Return (X, Y) of the center of cell containing provided text 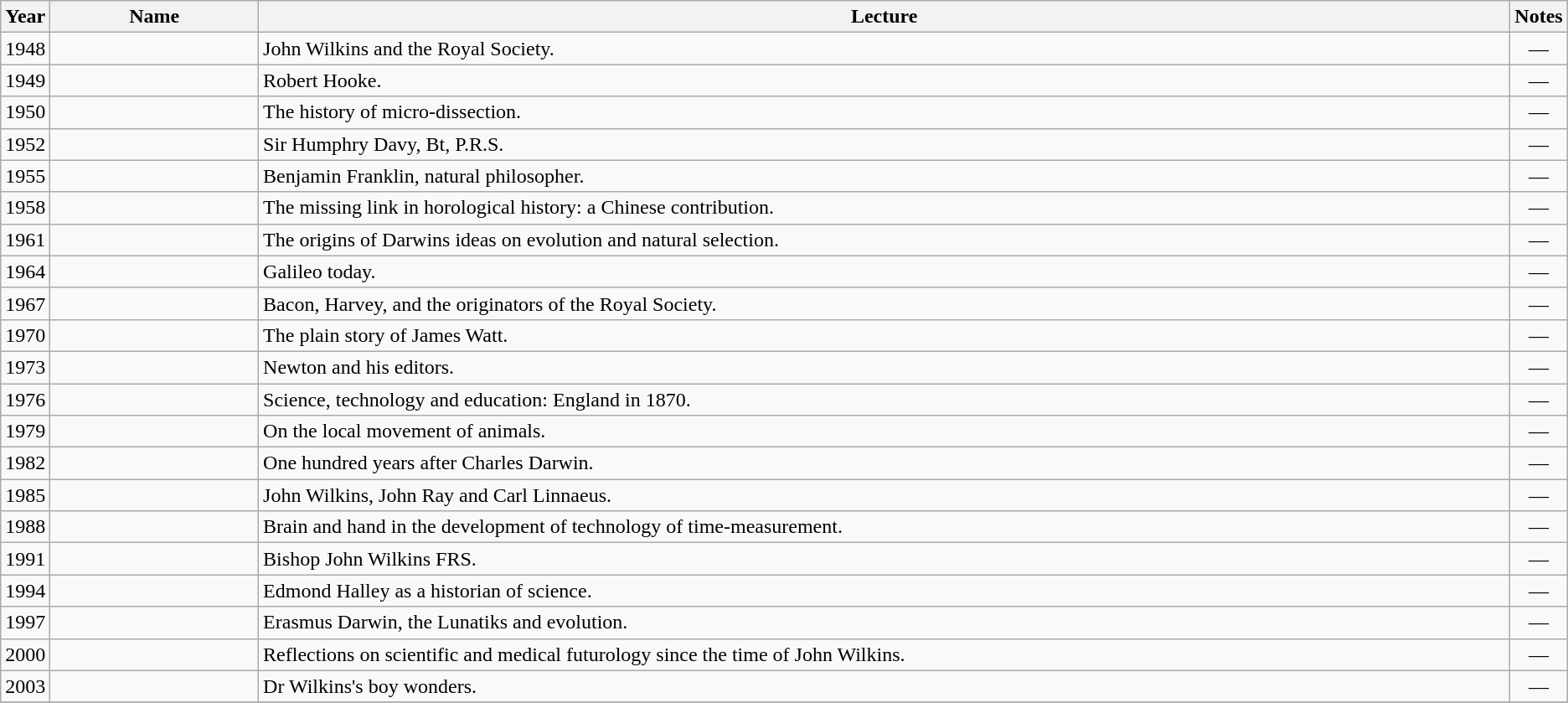
1958 (25, 208)
Bishop John Wilkins FRS. (885, 559)
John Wilkins and the Royal Society. (885, 49)
1948 (25, 49)
1973 (25, 367)
One hundred years after Charles Darwin. (885, 463)
1952 (25, 144)
Name (154, 17)
1997 (25, 623)
2000 (25, 654)
Edmond Halley as a historian of science. (885, 591)
Newton and his editors. (885, 367)
Reflections on scientific and medical futurology since the time of John Wilkins. (885, 654)
1994 (25, 591)
The missing link in horological history: a Chinese contribution. (885, 208)
John Wilkins, John Ray and Carl Linnaeus. (885, 495)
Year (25, 17)
1991 (25, 559)
Robert Hooke. (885, 80)
Brain and hand in the development of technology of time-measurement. (885, 527)
1982 (25, 463)
1970 (25, 335)
The plain story of James Watt. (885, 335)
Galileo today. (885, 271)
Benjamin Franklin, natural philosopher. (885, 176)
1988 (25, 527)
Sir Humphry Davy, Bt, P.R.S. (885, 144)
2003 (25, 686)
On the local movement of animals. (885, 432)
1955 (25, 176)
1961 (25, 240)
Notes (1539, 17)
Erasmus Darwin, the Lunatiks and evolution. (885, 623)
Science, technology and education: England in 1870. (885, 400)
1950 (25, 112)
Bacon, Harvey, and the originators of the Royal Society. (885, 303)
1964 (25, 271)
1967 (25, 303)
1979 (25, 432)
1976 (25, 400)
1949 (25, 80)
The origins of Darwins ideas on evolution and natural selection. (885, 240)
Dr Wilkins's boy wonders. (885, 686)
The history of micro-dissection. (885, 112)
1985 (25, 495)
Lecture (885, 17)
